Search for the cell housing the specified text and yield its (X, Y) center coordinate. 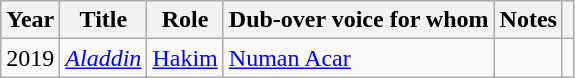
Role (185, 20)
Year (30, 20)
Title (104, 20)
Notes (528, 20)
Numan Acar (358, 58)
Aladdin (104, 58)
Hakim (185, 58)
Dub-over voice for whom (358, 20)
2019 (30, 58)
